Search for the cell housing the specified text and yield its [X, Y] center coordinate. 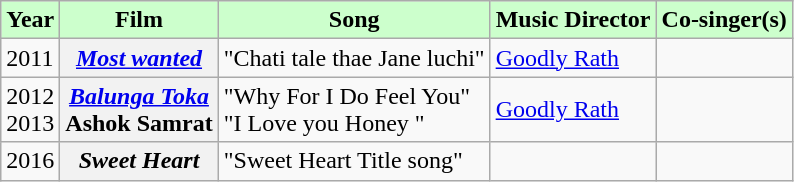
Balunga TokaAshok Samrat [139, 110]
Song [354, 20]
Film [139, 20]
"Chati tale thae Jane luchi" [354, 58]
2016 [30, 161]
Music Director [573, 20]
Co-singer(s) [724, 20]
Most wanted [139, 58]
"Sweet Heart Title song" [354, 161]
Year [30, 20]
"Why For I Do Feel You""I Love you Honey " [354, 110]
2011 [30, 58]
20122013 [30, 110]
Sweet Heart [139, 161]
